Provide the [X, Y] coordinate of the cell's center where the given text is located.  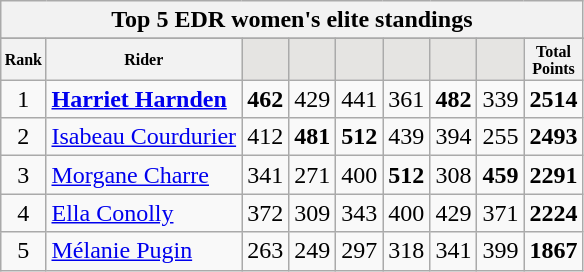
Isabeau Courdurier [144, 137]
2493 [554, 137]
361 [406, 99]
339 [500, 99]
462 [266, 99]
Harriet Harnden [144, 99]
4 [24, 213]
Rank [24, 60]
297 [360, 251]
Top 5 EDR women's elite standings [292, 20]
5 [24, 251]
372 [266, 213]
309 [312, 213]
439 [406, 137]
3 [24, 175]
371 [500, 213]
Ella Conolly [144, 213]
481 [312, 137]
459 [500, 175]
482 [454, 99]
2 [24, 137]
399 [500, 251]
255 [500, 137]
1 [24, 99]
2224 [554, 213]
441 [360, 99]
263 [266, 251]
343 [360, 213]
394 [454, 137]
412 [266, 137]
271 [312, 175]
318 [406, 251]
2514 [554, 99]
Rider [144, 60]
TotalPoints [554, 60]
2291 [554, 175]
249 [312, 251]
Morgane Charre [144, 175]
1867 [554, 251]
Mélanie Pugin [144, 251]
308 [454, 175]
